Provide the (X, Y) coordinate of the cell's center where the given text is located.  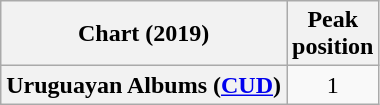
Chart (2019) (144, 34)
Uruguayan Albums (CUD) (144, 85)
1 (333, 85)
Peakposition (333, 34)
